From the cell containing the given text, extract its center point as (x, y) coordinate. 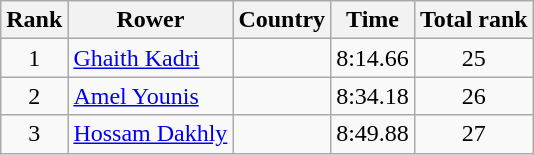
Country (282, 20)
3 (34, 134)
26 (474, 96)
27 (474, 134)
8:14.66 (373, 58)
Ghaith Kadri (150, 58)
1 (34, 58)
Hossam Dakhly (150, 134)
2 (34, 96)
Amel Younis (150, 96)
Total rank (474, 20)
Rank (34, 20)
8:49.88 (373, 134)
25 (474, 58)
Time (373, 20)
8:34.18 (373, 96)
Rower (150, 20)
